Scan for the cell matching the given text and deliver its (x, y) coordinate at center. 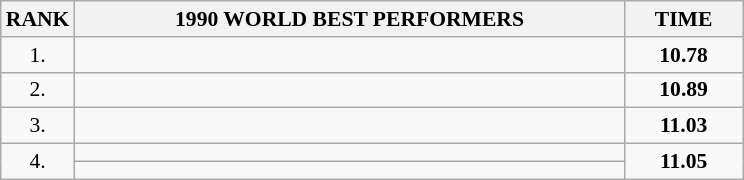
1990 WORLD BEST PERFORMERS (349, 19)
1. (38, 55)
RANK (38, 19)
4. (38, 162)
TIME (684, 19)
3. (38, 126)
11.05 (684, 162)
2. (38, 90)
11.03 (684, 126)
10.78 (684, 55)
10.89 (684, 90)
